For the text-containing cell, return its midpoint in [X, Y] coordinate format. 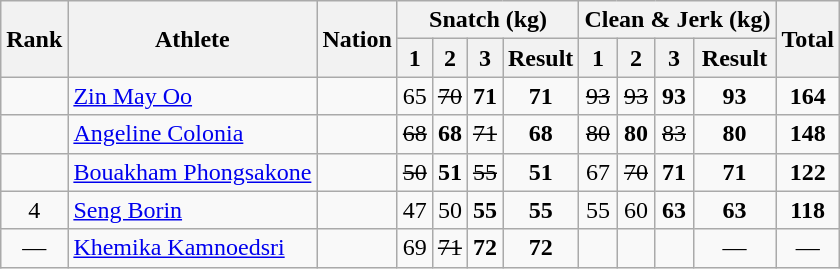
148 [808, 134]
Nation [357, 39]
164 [808, 96]
122 [808, 172]
Bouakham Phongsakone [192, 172]
Athlete [192, 39]
Khemika Kamnoedsri [192, 248]
65 [414, 96]
Angeline Colonia [192, 134]
47 [414, 210]
Snatch (kg) [488, 20]
118 [808, 210]
4 [34, 210]
Clean & Jerk (kg) [678, 20]
67 [598, 172]
Rank [34, 39]
83 [674, 134]
Seng Borin [192, 210]
60 [636, 210]
69 [414, 248]
Total [808, 39]
Zin May Oo [192, 96]
